Search for the cell housing the specified text and yield its (x, y) center coordinate. 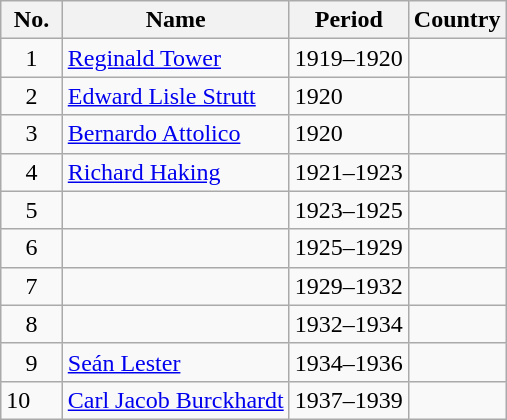
4 (32, 172)
Reginald Tower (176, 58)
1923–1925 (348, 210)
1932–1934 (348, 324)
Bernardo Attolico (176, 134)
8 (32, 324)
1937–1939 (348, 400)
3 (32, 134)
Name (176, 20)
1 (32, 58)
1921–1923 (348, 172)
1919–1920 (348, 58)
1925–1929 (348, 248)
Country (457, 20)
1934–1936 (348, 362)
5 (32, 210)
1929–1932 (348, 286)
2 (32, 96)
Period (348, 20)
Carl Jacob Burckhardt (176, 400)
Seán Lester (176, 362)
No. (32, 20)
7 (32, 286)
Richard Haking (176, 172)
6 (32, 248)
9 (32, 362)
10 (32, 400)
Edward Lisle Strutt (176, 96)
